Find where the given text appears and provide that cell's center as [X, Y] coordinate. 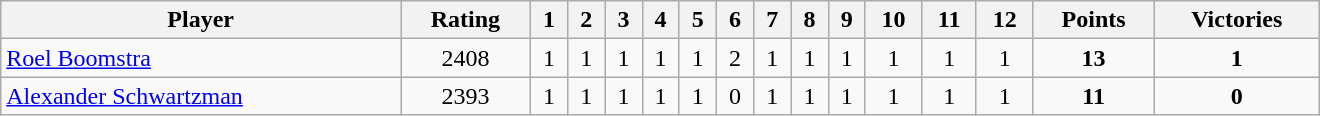
5 [698, 20]
Alexander Schwartzman [201, 96]
13 [1094, 58]
12 [1004, 20]
7 [772, 20]
Points [1094, 20]
6 [734, 20]
Rating [466, 20]
8 [810, 20]
2393 [466, 96]
3 [624, 20]
Player [201, 20]
Roel Boomstra [201, 58]
9 [846, 20]
4 [660, 20]
Victories [1236, 20]
2408 [466, 58]
10 [894, 20]
